Extract the [x, y] coordinate from the center of the cell holding the provided text.  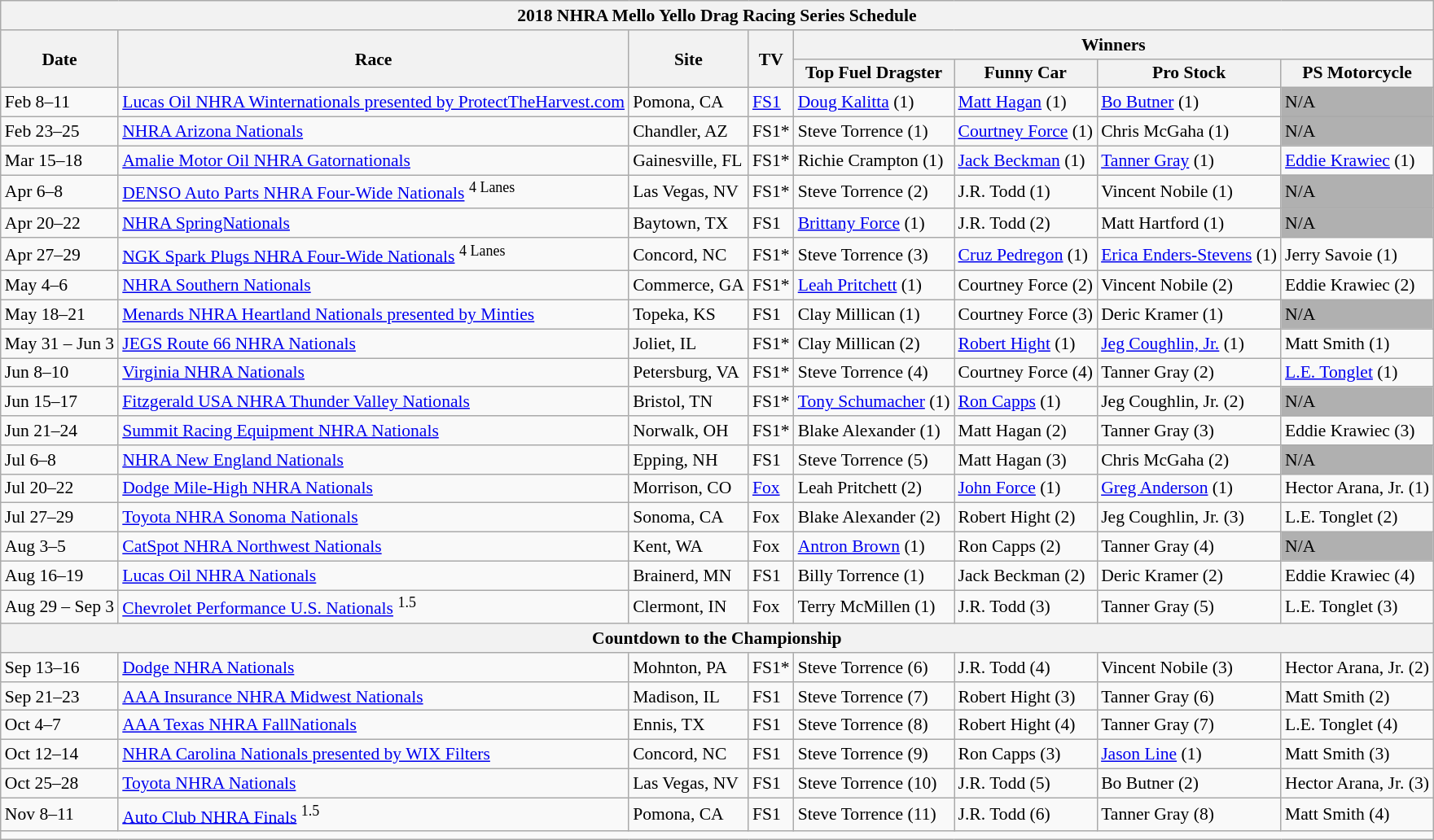
Clay Millican (1) [875, 315]
J.R. Todd (4) [1026, 667]
Site [689, 59]
Eddie Krawiec (4) [1357, 575]
Petersburg, VA [689, 373]
Ennis, TX [689, 725]
Matt Hartford (1) [1189, 223]
Clermont, IN [689, 607]
Chris McGaha (1) [1189, 132]
Aug 29 – Sep 3 [59, 607]
Vincent Nobile (1) [1189, 192]
J.R. Todd (3) [1026, 607]
Hector Arana, Jr. (3) [1357, 783]
Jeg Coughlin, Jr. (1) [1189, 343]
Hector Arana, Jr. (2) [1357, 667]
Steve Torrence (2) [875, 192]
Mohnton, PA [689, 667]
Baytown, TX [689, 223]
Gainesville, FL [689, 160]
Norwalk, OH [689, 431]
Menards NHRA Heartland Nationals presented by Minties [373, 315]
Chevrolet Performance U.S. Nationals 1.5 [373, 607]
Pro Stock [1189, 73]
Jun 15–17 [59, 402]
Fitzgerald USA NHRA Thunder Valley Nationals [373, 402]
Funny Car [1026, 73]
Ron Capps (2) [1026, 547]
Steve Torrence (10) [875, 783]
Epping, NH [689, 460]
Matt Hagan (3) [1026, 460]
Robert Hight (3) [1026, 697]
Ron Capps (3) [1026, 755]
NHRA Carolina Nationals presented by WIX Filters [373, 755]
Countdown to the Championship [717, 638]
Blake Alexander (2) [875, 518]
Leah Pritchett (2) [875, 489]
Bo Butner (1) [1189, 103]
Jul 27–29 [59, 518]
Tanner Gray (2) [1189, 373]
Date [59, 59]
CatSpot NHRA Northwest Nationals [373, 547]
Matt Smith (3) [1357, 755]
Steve Torrence (7) [875, 697]
Jeg Coughlin, Jr. (3) [1189, 518]
May 4–6 [59, 286]
Brainerd, MN [689, 575]
Apr 27–29 [59, 254]
Steve Torrence (4) [875, 373]
Steve Torrence (11) [875, 814]
Jun 8–10 [59, 373]
Kent, WA [689, 547]
Bristol, TN [689, 402]
Tanner Gray (3) [1189, 431]
Dodge Mile-High NHRA Nationals [373, 489]
Tony Schumacher (1) [875, 402]
Steve Torrence (8) [875, 725]
Oct 4–7 [59, 725]
Brittany Force (1) [875, 223]
Courtney Force (4) [1026, 373]
Toyota NHRA Nationals [373, 783]
Madison, IL [689, 697]
Richie Crampton (1) [875, 160]
Chris McGaha (2) [1189, 460]
Tanner Gray (7) [1189, 725]
May 18–21 [59, 315]
Steve Torrence (9) [875, 755]
Deric Kramer (1) [1189, 315]
Courtney Force (1) [1026, 132]
Sep 13–16 [59, 667]
Blake Alexander (1) [875, 431]
Jerry Savoie (1) [1357, 254]
Jun 21–24 [59, 431]
Tanner Gray (8) [1189, 814]
L.E. Tonglet (4) [1357, 725]
Steve Torrence (3) [875, 254]
Jack Beckman (1) [1026, 160]
Robert Hight (4) [1026, 725]
AAA Insurance NHRA Midwest Nationals [373, 697]
NHRA Southern Nationals [373, 286]
AAA Texas NHRA FallNationals [373, 725]
Sonoma, CA [689, 518]
May 31 – Jun 3 [59, 343]
Greg Anderson (1) [1189, 489]
Joliet, IL [689, 343]
Feb 23–25 [59, 132]
J.R. Todd (2) [1026, 223]
Eddie Krawiec (3) [1357, 431]
Oct 12–14 [59, 755]
Amalie Motor Oil NHRA Gatornationals [373, 160]
Courtney Force (3) [1026, 315]
Apr 6–8 [59, 192]
L.E. Tonglet (3) [1357, 607]
Lucas Oil NHRA Winternationals presented by ProtectTheHarvest.com [373, 103]
Antron Brown (1) [875, 547]
NGK Spark Plugs NHRA Four-Wide Nationals 4 Lanes [373, 254]
Morrison, CO [689, 489]
Top Fuel Dragster [875, 73]
Bo Butner (2) [1189, 783]
Race [373, 59]
Tanner Gray (5) [1189, 607]
JEGS Route 66 NHRA Nationals [373, 343]
Aug 16–19 [59, 575]
Terry McMillen (1) [875, 607]
Dodge NHRA Nationals [373, 667]
Virginia NHRA Nationals [373, 373]
Robert Hight (1) [1026, 343]
TV [771, 59]
NHRA Arizona Nationals [373, 132]
Commerce, GA [689, 286]
Lucas Oil NHRA Nationals [373, 575]
Toyota NHRA Sonoma Nationals [373, 518]
Eddie Krawiec (2) [1357, 286]
Jack Beckman (2) [1026, 575]
Clay Millican (2) [875, 343]
Robert Hight (2) [1026, 518]
Tanner Gray (6) [1189, 697]
Billy Torrence (1) [875, 575]
Matt Hagan (2) [1026, 431]
DENSO Auto Parts NHRA Four-Wide Nationals 4 Lanes [373, 192]
Jul 20–22 [59, 489]
Matt Smith (2) [1357, 697]
Summit Racing Equipment NHRA Nationals [373, 431]
J.R. Todd (5) [1026, 783]
Erica Enders-Stevens (1) [1189, 254]
Chandler, AZ [689, 132]
Nov 8–11 [59, 814]
L.E. Tonglet (2) [1357, 518]
Jul 6–8 [59, 460]
L.E. Tonglet (1) [1357, 373]
Winners [1114, 45]
PS Motorcycle [1357, 73]
Hector Arana, Jr. (1) [1357, 489]
Steve Torrence (1) [875, 132]
Steve Torrence (6) [875, 667]
Leah Pritchett (1) [875, 286]
Sep 21–23 [59, 697]
Vincent Nobile (2) [1189, 286]
NHRA New England Nationals [373, 460]
Doug Kalitta (1) [875, 103]
Deric Kramer (2) [1189, 575]
Steve Torrence (5) [875, 460]
Matt Smith (1) [1357, 343]
Eddie Krawiec (1) [1357, 160]
Ron Capps (1) [1026, 402]
Topeka, KS [689, 315]
NHRA SpringNationals [373, 223]
2018 NHRA Mello Yello Drag Racing Series Schedule [717, 15]
Cruz Pedregon (1) [1026, 254]
Jeg Coughlin, Jr. (2) [1189, 402]
Matt Smith (4) [1357, 814]
John Force (1) [1026, 489]
Courtney Force (2) [1026, 286]
J.R. Todd (1) [1026, 192]
Tanner Gray (4) [1189, 547]
Feb 8–11 [59, 103]
Jason Line (1) [1189, 755]
Auto Club NHRA Finals 1.5 [373, 814]
J.R. Todd (6) [1026, 814]
Aug 3–5 [59, 547]
Apr 20–22 [59, 223]
Matt Hagan (1) [1026, 103]
Vincent Nobile (3) [1189, 667]
Tanner Gray (1) [1189, 160]
Mar 15–18 [59, 160]
Oct 25–28 [59, 783]
